From the cell containing the given text, extract its center point as [x, y] coordinate. 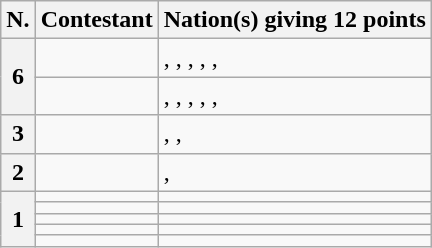
3 [18, 134]
Contestant [96, 20]
, , [294, 134]
2 [18, 172]
6 [18, 77]
, [294, 172]
Nation(s) giving 12 points [294, 20]
1 [18, 218]
N. [18, 20]
